Find where the given text appears and provide that cell's center as (X, Y) coordinate. 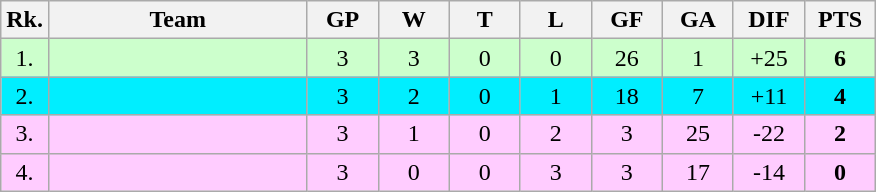
6 (840, 58)
4 (840, 96)
+25 (768, 58)
1. (25, 58)
L (556, 20)
26 (626, 58)
GA (698, 20)
17 (698, 172)
25 (698, 134)
T (484, 20)
PTS (840, 20)
18 (626, 96)
GF (626, 20)
3. (25, 134)
DIF (768, 20)
2. (25, 96)
-14 (768, 172)
Team (178, 20)
4. (25, 172)
7 (698, 96)
GP (342, 20)
-22 (768, 134)
+11 (768, 96)
Rk. (25, 20)
W (414, 20)
